Locate the cell with the specified text and output its [x, y] center coordinate. 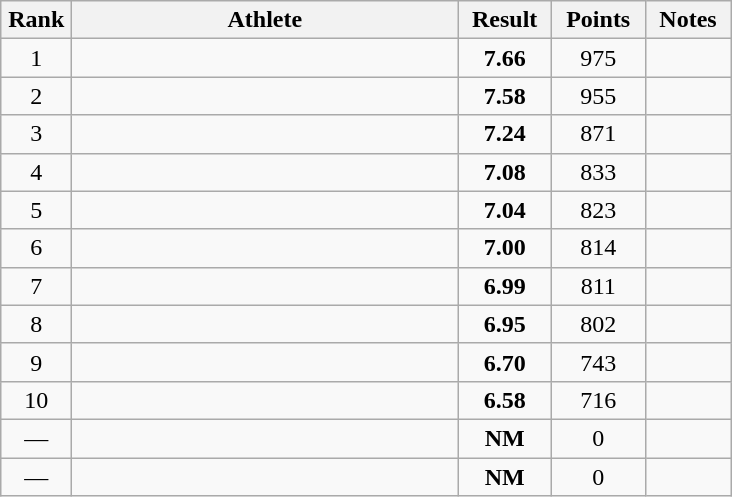
Notes [688, 20]
6.99 [505, 286]
955 [598, 96]
Rank [36, 20]
7.04 [505, 210]
1 [36, 58]
814 [598, 248]
6.70 [505, 362]
833 [598, 172]
7.58 [505, 96]
3 [36, 134]
9 [36, 362]
811 [598, 286]
7.00 [505, 248]
975 [598, 58]
2 [36, 96]
7.08 [505, 172]
743 [598, 362]
871 [598, 134]
6.95 [505, 324]
10 [36, 400]
Athlete [265, 20]
6.58 [505, 400]
Result [505, 20]
5 [36, 210]
802 [598, 324]
Points [598, 20]
7.66 [505, 58]
7.24 [505, 134]
6 [36, 248]
823 [598, 210]
4 [36, 172]
8 [36, 324]
716 [598, 400]
7 [36, 286]
